Provide the [X, Y] coordinate of the cell's center where the given text is located.  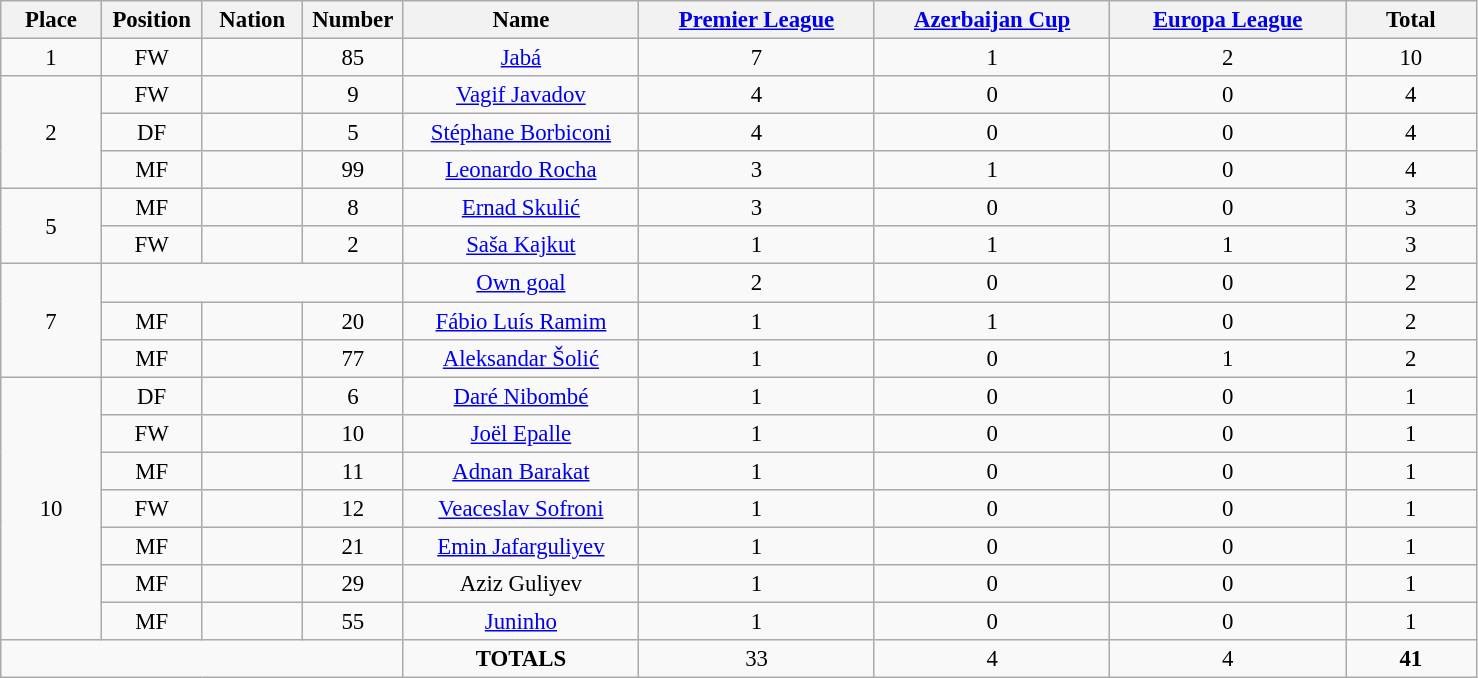
8 [354, 208]
Nation [252, 20]
Saša Kajkut [521, 245]
Aziz Guliyev [521, 584]
Europa League [1228, 20]
21 [354, 546]
Leonardo Rocha [521, 170]
41 [1412, 659]
55 [354, 621]
Azerbaijan Cup [992, 20]
Number [354, 20]
Aleksandar Šolić [521, 358]
Stéphane Borbiconi [521, 133]
Daré Nibombé [521, 396]
Place [52, 20]
12 [354, 509]
Own goal [521, 283]
Name [521, 20]
Position [152, 20]
20 [354, 321]
Emin Jafarguliyev [521, 546]
11 [354, 471]
29 [354, 584]
Total [1412, 20]
Adnan Barakat [521, 471]
99 [354, 170]
77 [354, 358]
33 [757, 659]
Fábio Luís Ramim [521, 321]
Premier League [757, 20]
6 [354, 396]
TOTALS [521, 659]
85 [354, 58]
Vagif Javadov [521, 95]
Veaceslav Sofroni [521, 509]
Jabá [521, 58]
Joël Epalle [521, 433]
9 [354, 95]
Ernad Skulić [521, 208]
Juninho [521, 621]
